From the cell containing the given text, extract its center point as (X, Y) coordinate. 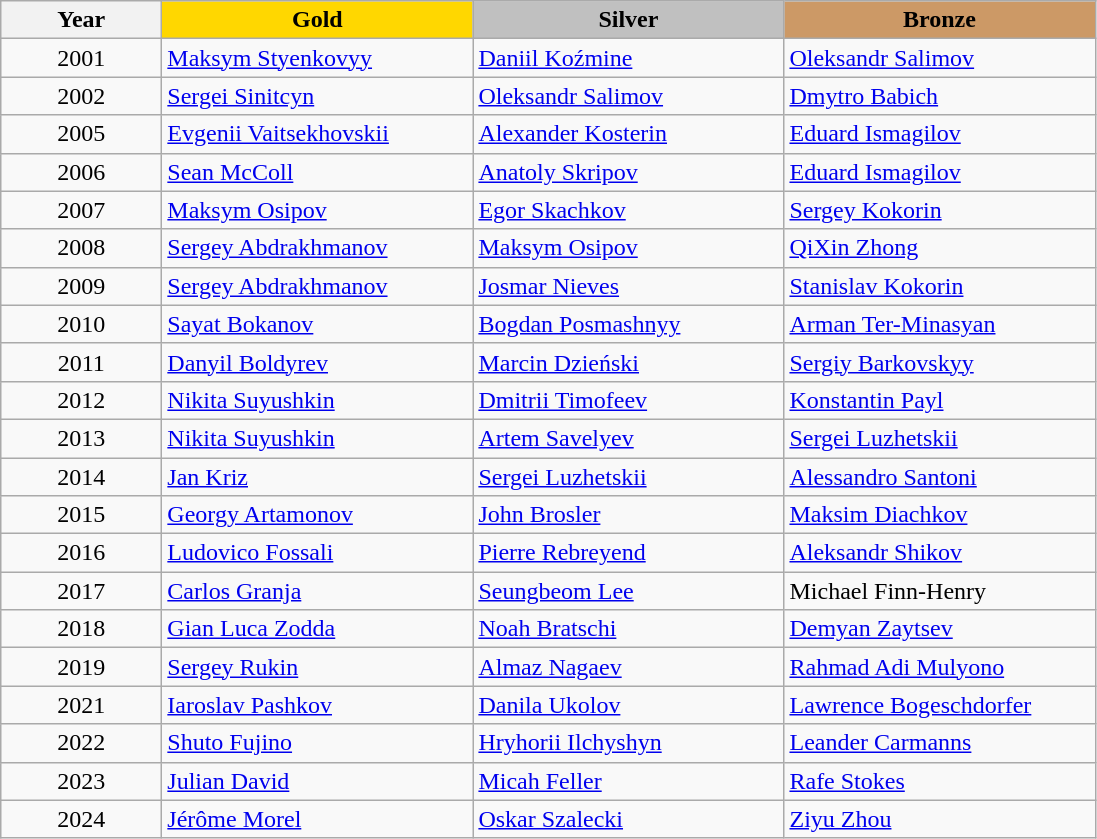
2011 (82, 362)
Oskar Szalecki (628, 819)
Anatoly Skripov (628, 172)
Pierre Rebreyend (628, 553)
Rahmad Adi Mulyono (940, 667)
2001 (82, 58)
Almaz Nagaev (628, 667)
2010 (82, 324)
Alessandro Santoni (940, 477)
Egor Skachkov (628, 210)
Leander Carmanns (940, 743)
Lawrence Bogeschdorfer (940, 705)
Shuto Fujino (318, 743)
Michael Finn-Henry (940, 591)
Aleksandr Shikov (940, 553)
2008 (82, 248)
Arman Ter-Minasyan (940, 324)
Maksim Diachkov (940, 515)
Konstantin Payl (940, 400)
Danyil Boldyrev (318, 362)
QiXin Zhong (940, 248)
Stanislav Kokorin (940, 286)
Iaroslav Pashkov (318, 705)
Sergey Rukin (318, 667)
Alexander Kosterin (628, 134)
2021 (82, 705)
Dmytro Babich (940, 96)
Sergey Kokorin (940, 210)
Gian Luca Zodda (318, 629)
Ludovico Fossali (318, 553)
2016 (82, 553)
2009 (82, 286)
2002 (82, 96)
John Brosler (628, 515)
2019 (82, 667)
Evgenii Vaitsekhovskii (318, 134)
Rafe Stokes (940, 781)
Micah Feller (628, 781)
Artem Savelyev (628, 438)
2022 (82, 743)
Year (82, 20)
Gold (318, 20)
Sayat Bokanov (318, 324)
2005 (82, 134)
2007 (82, 210)
2012 (82, 400)
Demyan Zaytsev (940, 629)
Bronze (940, 20)
Jérôme Morel (318, 819)
Sergei Sinitcyn (318, 96)
Dmitrii Timofeev (628, 400)
Bogdan Posmashnyy (628, 324)
Julian David (318, 781)
Georgy Artamonov (318, 515)
2013 (82, 438)
Daniil Koźmine (628, 58)
Silver (628, 20)
2014 (82, 477)
Marcin Dzieński (628, 362)
2024 (82, 819)
Seungbeom Lee (628, 591)
2018 (82, 629)
Hryhorii Ilchyshyn (628, 743)
Jan Kriz (318, 477)
Danila Ukolov (628, 705)
2017 (82, 591)
Sean McColl (318, 172)
2006 (82, 172)
2023 (82, 781)
Noah Bratschi (628, 629)
Ziyu Zhou (940, 819)
Josmar Nieves (628, 286)
Sergiy Barkovskyy (940, 362)
Maksym Styenkovyy (318, 58)
2015 (82, 515)
Carlos Granja (318, 591)
